Determine the [X, Y] coordinate at the center of the cell enclosing the given text.  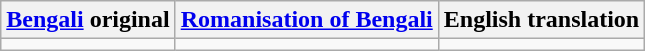
English translation [541, 20]
Bengali original [88, 20]
Romanisation of Bengali [306, 20]
